Return the [x, y] coordinate for the center point of the cell that contains the specified text.  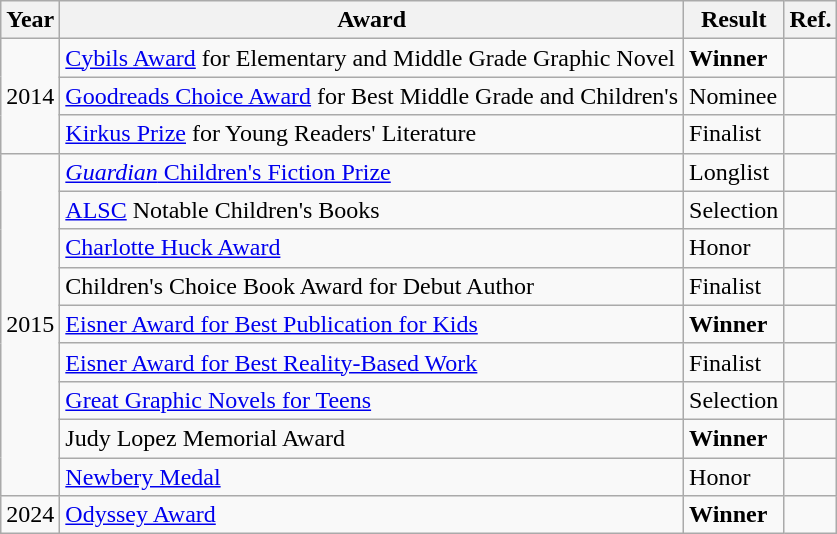
Charlotte Huck Award [372, 248]
Eisner Award for Best Publication for Kids [372, 324]
Great Graphic Novels for Teens [372, 400]
ALSC Notable Children's Books [372, 210]
Guardian Children's Fiction Prize [372, 172]
Cybils Award for Elementary and Middle Grade Graphic Novel [372, 58]
Award [372, 20]
Judy Lopez Memorial Award [372, 438]
Kirkus Prize for Young Readers' Literature [372, 134]
Eisner Award for Best Reality-Based Work [372, 362]
Nominee [734, 96]
Result [734, 20]
Ref. [810, 20]
2014 [30, 96]
Newbery Medal [372, 477]
Odyssey Award [372, 515]
2015 [30, 324]
Children's Choice Book Award for Debut Author [372, 286]
Longlist [734, 172]
Goodreads Choice Award for Best Middle Grade and Children's [372, 96]
Year [30, 20]
2024 [30, 515]
